Output the [x, y] coordinate of the center of the cell containing the given text.  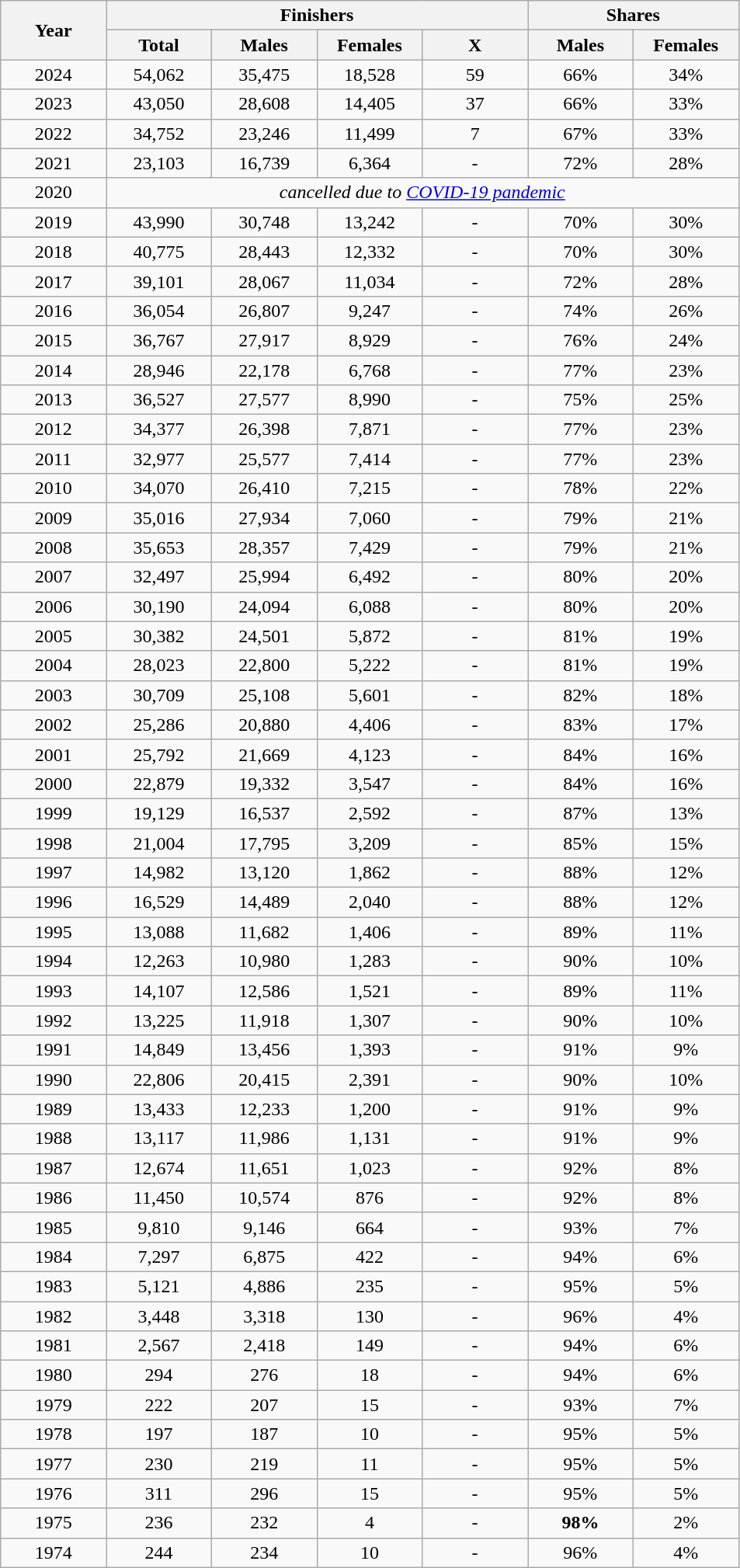
2,567 [158, 1346]
1996 [54, 902]
2002 [54, 725]
5,601 [370, 695]
25,577 [264, 459]
36,767 [158, 340]
2012 [54, 429]
1978 [54, 1434]
2% [686, 1523]
14,489 [264, 902]
1979 [54, 1405]
6,364 [370, 163]
311 [158, 1493]
18 [370, 1375]
43,050 [158, 104]
78% [581, 488]
35,475 [264, 75]
4,406 [370, 725]
197 [158, 1434]
13,120 [264, 873]
13,225 [158, 1020]
1981 [54, 1346]
7,060 [370, 518]
24% [686, 340]
8,929 [370, 340]
6,875 [264, 1257]
Total [158, 45]
9,247 [370, 311]
26,410 [264, 488]
12,586 [264, 991]
12,263 [158, 961]
36,054 [158, 311]
12,674 [158, 1168]
6,492 [370, 577]
82% [581, 695]
Shares [634, 16]
2004 [54, 666]
4,886 [264, 1286]
3,318 [264, 1316]
234 [264, 1552]
1994 [54, 961]
2010 [54, 488]
24,094 [264, 607]
25,994 [264, 577]
296 [264, 1493]
17% [686, 725]
8,990 [370, 400]
2018 [54, 252]
1,521 [370, 991]
Year [54, 30]
27,577 [264, 400]
25,286 [158, 725]
21,669 [264, 754]
16,537 [264, 813]
37 [475, 104]
11,651 [264, 1168]
23,103 [158, 163]
207 [264, 1405]
14,982 [158, 873]
13,242 [370, 222]
2024 [54, 75]
2005 [54, 636]
1,307 [370, 1020]
74% [581, 311]
18,528 [370, 75]
1986 [54, 1198]
2006 [54, 607]
39,101 [158, 281]
5,222 [370, 666]
2014 [54, 370]
232 [264, 1523]
230 [158, 1464]
664 [370, 1227]
28,608 [264, 104]
6,768 [370, 370]
34,070 [158, 488]
30,190 [158, 607]
1985 [54, 1227]
11 [370, 1464]
2021 [54, 163]
2000 [54, 784]
9,810 [158, 1227]
98% [581, 1523]
40,775 [158, 252]
22,178 [264, 370]
235 [370, 1286]
1983 [54, 1286]
244 [158, 1552]
27,934 [264, 518]
1997 [54, 873]
1,283 [370, 961]
28,357 [264, 548]
30,382 [158, 636]
1982 [54, 1316]
28,067 [264, 281]
1989 [54, 1109]
2,391 [370, 1080]
2001 [54, 754]
1993 [54, 991]
1988 [54, 1139]
24,501 [264, 636]
15% [686, 843]
19,129 [158, 813]
22,879 [158, 784]
2019 [54, 222]
1977 [54, 1464]
13,117 [158, 1139]
32,497 [158, 577]
85% [581, 843]
11,682 [264, 932]
2,418 [264, 1346]
1992 [54, 1020]
11,918 [264, 1020]
1,862 [370, 873]
26% [686, 311]
26,398 [264, 429]
1976 [54, 1493]
43,990 [158, 222]
2008 [54, 548]
1,200 [370, 1109]
87% [581, 813]
1984 [54, 1257]
76% [581, 340]
25% [686, 400]
6,088 [370, 607]
22,800 [264, 666]
294 [158, 1375]
11,450 [158, 1198]
5,121 [158, 1286]
2016 [54, 311]
28,443 [264, 252]
1995 [54, 932]
3,547 [370, 784]
1,131 [370, 1139]
17,795 [264, 843]
13,456 [264, 1050]
2017 [54, 281]
34,752 [158, 134]
7,414 [370, 459]
1974 [54, 1552]
2003 [54, 695]
25,792 [158, 754]
1987 [54, 1168]
5,872 [370, 636]
20,415 [264, 1080]
4,123 [370, 754]
187 [264, 1434]
13,088 [158, 932]
2013 [54, 400]
7 [475, 134]
10,980 [264, 961]
67% [581, 134]
1,023 [370, 1168]
1998 [54, 843]
12,233 [264, 1109]
2023 [54, 104]
23,246 [264, 134]
34,377 [158, 429]
cancelled due to COVID-19 pandemic [422, 193]
11,034 [370, 281]
3,448 [158, 1316]
28,946 [158, 370]
14,849 [158, 1050]
2011 [54, 459]
2020 [54, 193]
12,332 [370, 252]
10,574 [264, 1198]
9,146 [264, 1227]
422 [370, 1257]
13,433 [158, 1109]
1975 [54, 1523]
54,062 [158, 75]
Finishers [317, 16]
219 [264, 1464]
7,297 [158, 1257]
7,871 [370, 429]
276 [264, 1375]
30,748 [264, 222]
222 [158, 1405]
149 [370, 1346]
7,215 [370, 488]
18% [686, 695]
22,806 [158, 1080]
22% [686, 488]
1990 [54, 1080]
1,393 [370, 1050]
2,592 [370, 813]
59 [475, 75]
4 [370, 1523]
16,739 [264, 163]
25,108 [264, 695]
14,107 [158, 991]
11,986 [264, 1139]
75% [581, 400]
2015 [54, 340]
20,880 [264, 725]
130 [370, 1316]
32,977 [158, 459]
27,917 [264, 340]
1991 [54, 1050]
19,332 [264, 784]
2,040 [370, 902]
30,709 [158, 695]
2022 [54, 134]
3,209 [370, 843]
236 [158, 1523]
1999 [54, 813]
2007 [54, 577]
13% [686, 813]
14,405 [370, 104]
7,429 [370, 548]
83% [581, 725]
2009 [54, 518]
28,023 [158, 666]
35,016 [158, 518]
21,004 [158, 843]
X [475, 45]
36,527 [158, 400]
26,807 [264, 311]
34% [686, 75]
35,653 [158, 548]
16,529 [158, 902]
11,499 [370, 134]
1,406 [370, 932]
876 [370, 1198]
1980 [54, 1375]
